Return the [x, y] coordinate for the center point of the cell that contains the specified text.  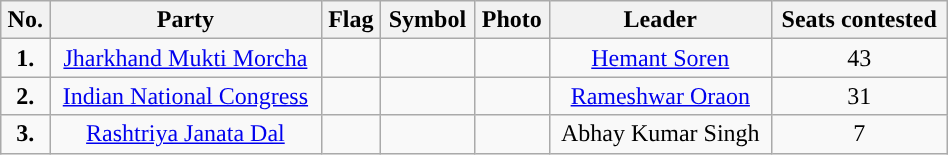
Hemant Soren [660, 58]
No. [26, 20]
Flag [351, 20]
Indian National Congress [186, 96]
Symbol [428, 20]
31 [859, 96]
2. [26, 96]
Party [186, 20]
Rashtriya Janata Dal [186, 134]
1. [26, 58]
Photo [512, 20]
Leader [660, 20]
3. [26, 134]
Jharkhand Mukti Morcha [186, 58]
Seats contested [859, 20]
Rameshwar Oraon [660, 96]
43 [859, 58]
Abhay Kumar Singh [660, 134]
7 [859, 134]
